Search for the cell housing the specified text and yield its (X, Y) center coordinate. 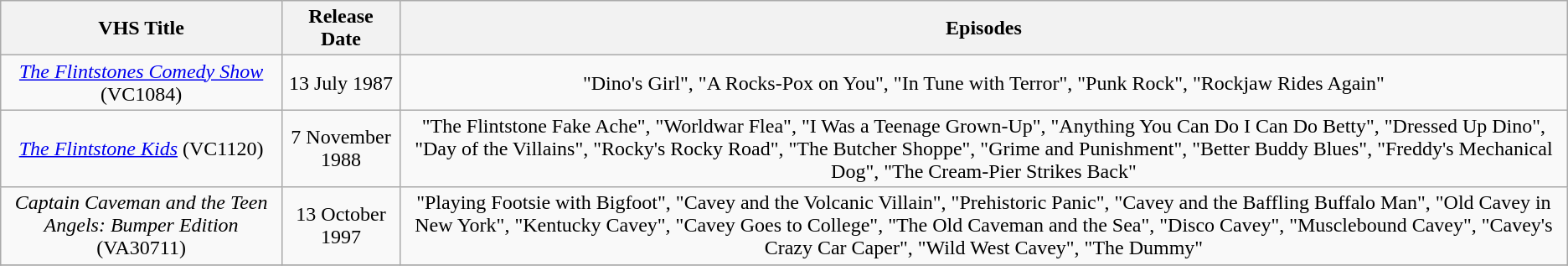
The Flintstones Comedy Show (VC1084) (142, 82)
7 November 1988 (340, 149)
The Flintstone Kids (VC1120) (142, 149)
"Dino's Girl", "A Rocks-Pox on You", "In Tune with Terror", "Punk Rock", "Rockjaw Rides Again" (984, 82)
13 July 1987 (340, 82)
13 October 1997 (340, 226)
VHS Title (142, 29)
Captain Caveman and the Teen Angels: Bumper Edition (VA30711) (142, 226)
Episodes (984, 29)
Release Date (340, 29)
